Extract the (x, y) coordinate from the center of the cell holding the provided text.  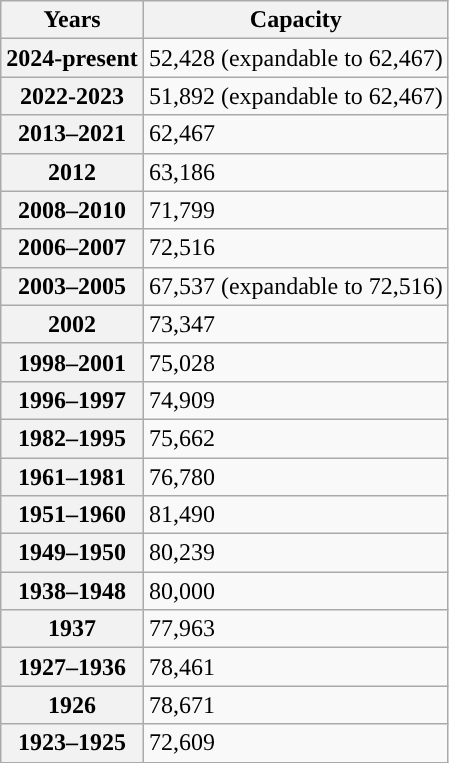
1927–1936 (72, 667)
1996–1997 (72, 400)
78,461 (296, 667)
80,239 (296, 553)
75,662 (296, 438)
1951–1960 (72, 515)
72,516 (296, 248)
75,028 (296, 362)
62,467 (296, 134)
81,490 (296, 515)
1923–1925 (72, 743)
51,892 (expandable to 62,467) (296, 96)
1961–1981 (72, 477)
2024-present (72, 58)
1998–2001 (72, 362)
77,963 (296, 629)
1938–1948 (72, 591)
63,186 (296, 172)
2022-2023 (72, 96)
71,799 (296, 210)
1949–1950 (72, 553)
1982–1995 (72, 438)
2003–2005 (72, 286)
Capacity (296, 20)
2002 (72, 324)
1926 (72, 705)
2006–2007 (72, 248)
73,347 (296, 324)
74,909 (296, 400)
72,609 (296, 743)
Years (72, 20)
2013–2021 (72, 134)
1937 (72, 629)
52,428 (expandable to 62,467) (296, 58)
2012 (72, 172)
76,780 (296, 477)
67,537 (expandable to 72,516) (296, 286)
80,000 (296, 591)
78,671 (296, 705)
2008–2010 (72, 210)
